Identify which cell holds the provided text, then report its [x, y] central coordinate. 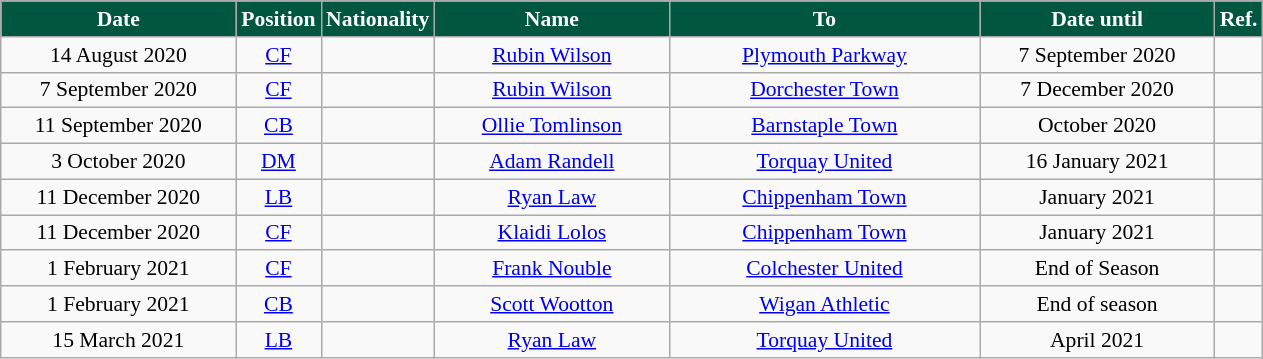
Date [118, 19]
11 September 2020 [118, 126]
To [824, 19]
3 October 2020 [118, 162]
Position [278, 19]
7 December 2020 [1098, 90]
Barnstaple Town [824, 126]
Klaidi Lolos [552, 233]
15 March 2021 [118, 340]
14 August 2020 [118, 55]
April 2021 [1098, 340]
DM [278, 162]
Plymouth Parkway [824, 55]
End of Season [1098, 269]
Ref. [1239, 19]
Name [552, 19]
16 January 2021 [1098, 162]
Frank Nouble [552, 269]
Ollie Tomlinson [552, 126]
End of season [1098, 304]
October 2020 [1098, 126]
Adam Randell [552, 162]
Dorchester Town [824, 90]
Date until [1098, 19]
Wigan Athletic [824, 304]
Nationality [378, 19]
Scott Wootton [552, 304]
Colchester United [824, 269]
